Capture the cell that displays the provided text and extract its (x, y) central coordinate. 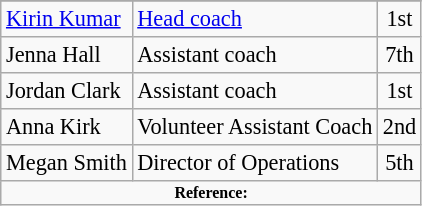
5th (400, 162)
Director of Operations (255, 162)
Anna Kirk (66, 126)
2nd (400, 126)
Volunteer Assistant Coach (255, 126)
Jenna Hall (66, 55)
Megan Smith (66, 162)
Kirin Kumar (66, 19)
Head coach (255, 19)
7th (400, 55)
Reference: (212, 192)
Jordan Clark (66, 90)
